From the cell containing the given text, extract its center point as (X, Y) coordinate. 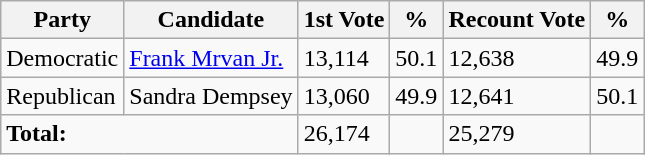
Total: (150, 134)
Party (62, 20)
12,638 (517, 58)
26,174 (344, 134)
1st Vote (344, 20)
Republican (62, 96)
Frank Mrvan Jr. (211, 58)
13,114 (344, 58)
25,279 (517, 134)
Recount Vote (517, 20)
Candidate (211, 20)
13,060 (344, 96)
Democratic (62, 58)
12,641 (517, 96)
Sandra Dempsey (211, 96)
